For the text-containing cell, return its midpoint in [X, Y] coordinate format. 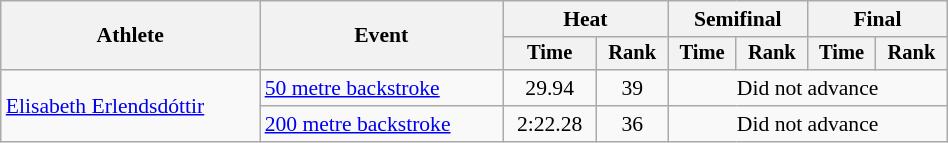
Semifinal [738, 19]
39 [632, 88]
Elisabeth Erlendsdóttir [130, 106]
Athlete [130, 36]
29.94 [550, 88]
36 [632, 124]
Heat [586, 19]
Final [878, 19]
50 metre backstroke [382, 88]
200 metre backstroke [382, 124]
2:22.28 [550, 124]
Event [382, 36]
